Capture the cell that displays the provided text and extract its (x, y) central coordinate. 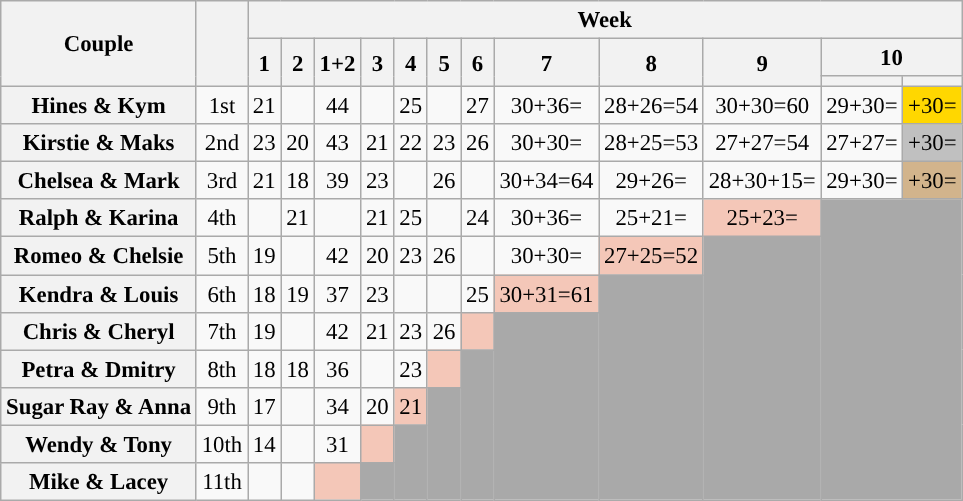
30+34=64 (546, 181)
Couple (99, 44)
22 (410, 143)
27+27= (862, 143)
14 (264, 444)
1+2 (337, 63)
6 (478, 63)
27+25=52 (652, 256)
2 (298, 63)
Chris & Cheryl (99, 331)
4 (410, 63)
30+30=60 (762, 106)
Sugar Ray & Anna (99, 406)
Kendra & Louis (99, 294)
10 (892, 58)
4th (222, 219)
1 (264, 63)
31 (337, 444)
43 (337, 143)
Romeo & Chelsie (99, 256)
Mike & Lacey (99, 482)
25+21= (652, 219)
Week (605, 20)
10th (222, 444)
Hines & Kym (99, 106)
24 (478, 219)
Ralph & Karina (99, 219)
28+26=54 (652, 106)
17 (264, 406)
37 (337, 294)
5th (222, 256)
2nd (222, 143)
6th (222, 294)
27 (478, 106)
29+26= (652, 181)
3rd (222, 181)
30+31=61 (546, 294)
34 (337, 406)
5 (444, 63)
Wendy & Tony (99, 444)
7th (222, 331)
3 (378, 63)
1st (222, 106)
Petra & Dmitry (99, 369)
Chelsea & Mark (99, 181)
7 (546, 63)
27+27=54 (762, 143)
8 (652, 63)
39 (337, 181)
9 (762, 63)
Kirstie & Maks (99, 143)
11th (222, 482)
8th (222, 369)
25+23= (762, 219)
28+25=53 (652, 143)
36 (337, 369)
44 (337, 106)
9th (222, 406)
28+30+15= (762, 181)
